Search for the cell housing the specified text and yield its (X, Y) center coordinate. 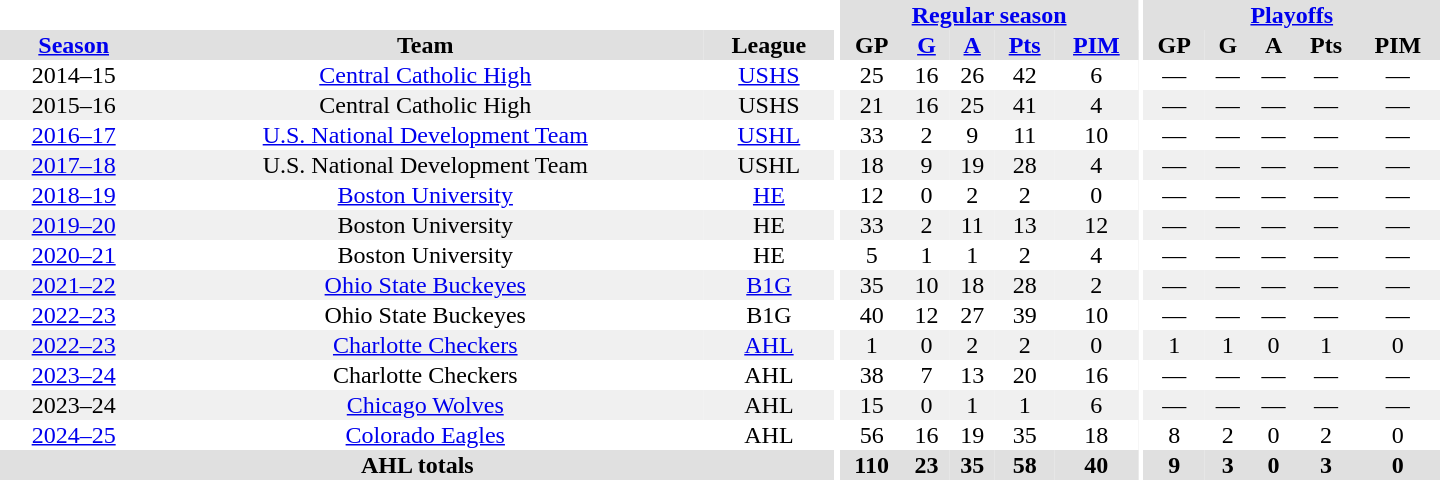
2019–20 (74, 225)
2015–16 (74, 105)
58 (1024, 465)
110 (872, 465)
5 (872, 255)
39 (1024, 315)
2016–17 (74, 135)
2018–19 (74, 195)
2017–18 (74, 165)
2024–25 (74, 435)
Chicago Wolves (425, 405)
41 (1024, 105)
Colorado Eagles (425, 435)
21 (872, 105)
56 (872, 435)
20 (1024, 375)
26 (972, 75)
7 (927, 375)
15 (872, 405)
38 (872, 375)
AHL totals (418, 465)
2020–21 (74, 255)
Playoffs (1292, 15)
Regular season (990, 15)
Season (74, 45)
8 (1174, 435)
Team (425, 45)
27 (972, 315)
42 (1024, 75)
23 (927, 465)
2021–22 (74, 285)
League (769, 45)
2014–15 (74, 75)
